Return the [x, y] coordinate for the center point of the cell that contains the specified text.  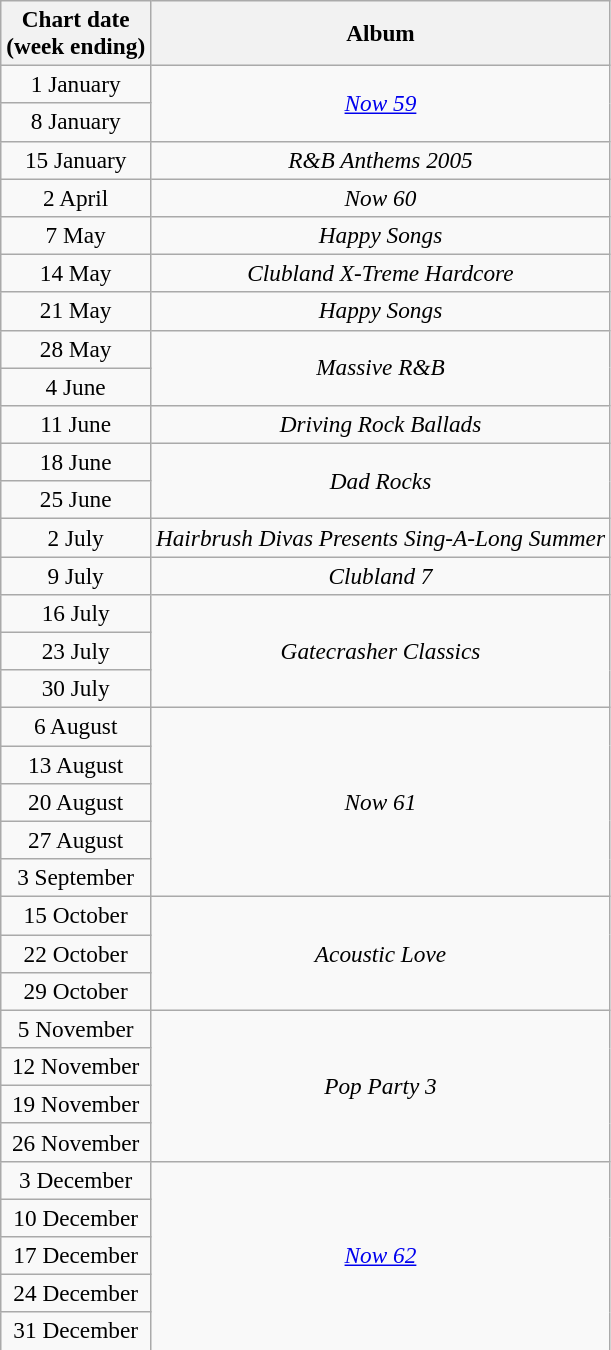
31 December [76, 1331]
20 August [76, 802]
Gatecrasher Classics [381, 650]
6 August [76, 726]
Pop Party 3 [381, 1086]
Now 60 [381, 197]
17 December [76, 1255]
3 December [76, 1180]
1 January [76, 84]
25 June [76, 500]
Now 61 [381, 802]
4 June [76, 386]
5 November [76, 1029]
18 June [76, 462]
29 October [76, 991]
14 May [76, 273]
Driving Rock Ballads [381, 424]
15 January [76, 160]
23 July [76, 651]
19 November [76, 1104]
24 December [76, 1293]
15 October [76, 915]
R&B Anthems 2005 [381, 160]
Chart date(week ending) [76, 32]
30 July [76, 689]
Now 59 [381, 103]
13 August [76, 764]
28 May [76, 349]
2 April [76, 197]
Massive R&B [381, 368]
Hairbrush Divas Presents Sing-A-Long Summer [381, 537]
Album [381, 32]
9 July [76, 575]
12 November [76, 1066]
21 May [76, 311]
Clubland 7 [381, 575]
22 October [76, 953]
Clubland X-Treme Hardcore [381, 273]
10 December [76, 1217]
7 May [76, 235]
Dad Rocks [381, 481]
27 August [76, 840]
26 November [76, 1142]
8 January [76, 122]
Acoustic Love [381, 952]
11 June [76, 424]
2 July [76, 537]
3 September [76, 877]
16 July [76, 613]
Now 62 [381, 1256]
